For the text-containing cell, return its midpoint in (x, y) coordinate format. 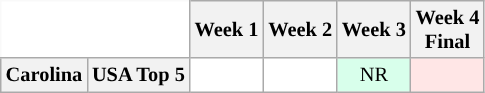
Week 4Final (448, 29)
USA Top 5 (138, 75)
Week 2 (300, 29)
Carolina (44, 75)
NR (374, 75)
Week 3 (374, 29)
Week 1 (227, 29)
